From the cell containing the given text, extract its center point as (x, y) coordinate. 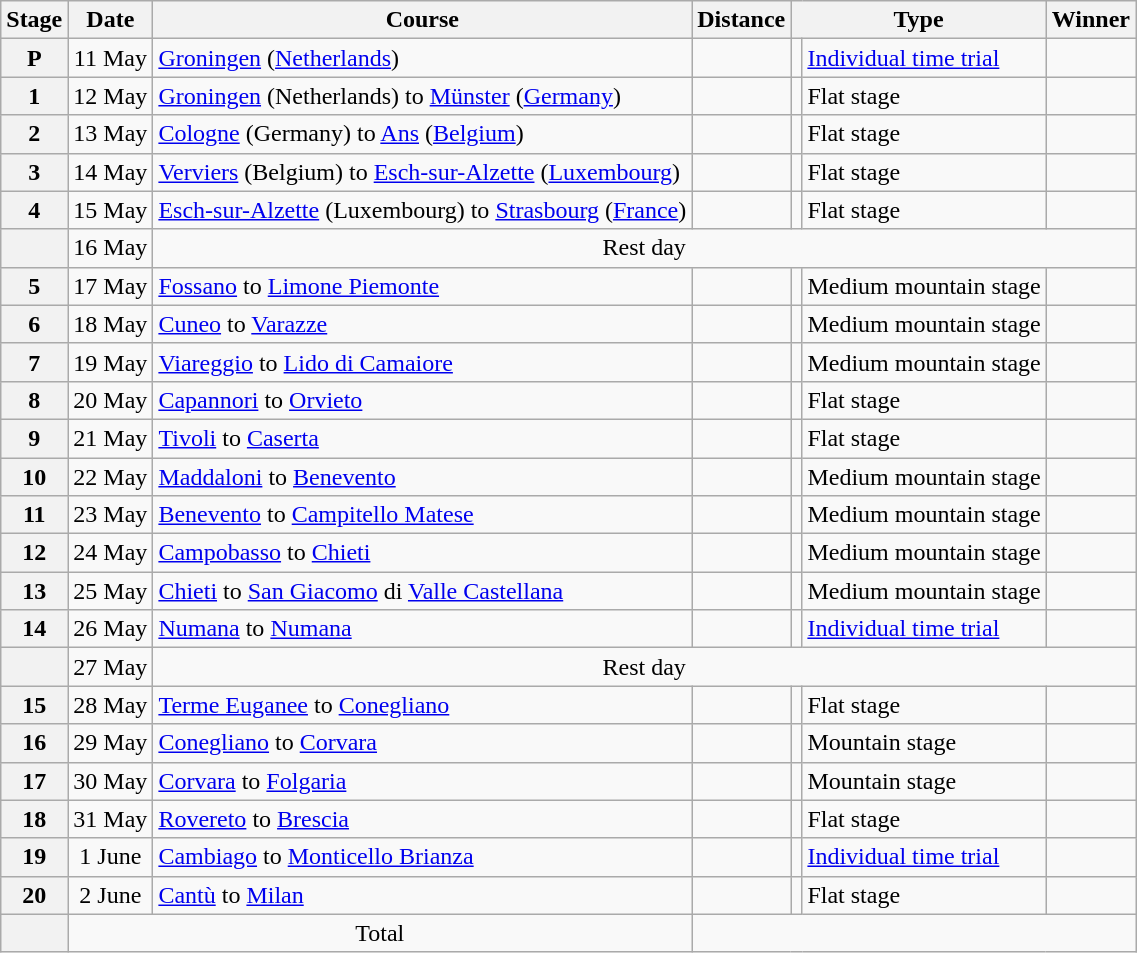
15 May (110, 210)
Chieti to San Giacomo di Valle Castellana (422, 591)
Tivoli to Caserta (422, 438)
Viareggio to Lido di Camaiore (422, 362)
Terme Euganee to Conegliano (422, 705)
29 May (110, 743)
P (34, 58)
Capannori to Orvieto (422, 400)
20 May (110, 400)
3 (34, 172)
Date (110, 20)
22 May (110, 477)
25 May (110, 591)
2 (34, 134)
19 (34, 857)
14 May (110, 172)
Groningen (Netherlands) to Münster (Germany) (422, 96)
27 May (110, 667)
11 May (110, 58)
13 May (110, 134)
15 (34, 705)
24 May (110, 553)
Cuneo to Varazze (422, 324)
Type (918, 20)
12 May (110, 96)
Rovereto to Brescia (422, 819)
26 May (110, 629)
6 (34, 324)
Maddaloni to Benevento (422, 477)
Fossano to Limone Piemonte (422, 286)
31 May (110, 819)
2 June (110, 895)
Cantù to Milan (422, 895)
Winner (1090, 20)
5 (34, 286)
Total (380, 933)
Corvara to Folgaria (422, 781)
30 May (110, 781)
16 May (110, 248)
Cambiago to Monticello Brianza (422, 857)
Esch-sur-Alzette (Luxembourg) to Strasbourg (France) (422, 210)
18 May (110, 324)
1 June (110, 857)
Cologne (Germany) to Ans (Belgium) (422, 134)
Benevento to Campitello Matese (422, 515)
17 (34, 781)
Distance (742, 20)
17 May (110, 286)
13 (34, 591)
14 (34, 629)
Numana to Numana (422, 629)
9 (34, 438)
Verviers (Belgium) to Esch-sur-Alzette (Luxembourg) (422, 172)
23 May (110, 515)
Conegliano to Corvara (422, 743)
7 (34, 362)
19 May (110, 362)
Stage (34, 20)
1 (34, 96)
16 (34, 743)
Groningen (Netherlands) (422, 58)
21 May (110, 438)
10 (34, 477)
8 (34, 400)
4 (34, 210)
28 May (110, 705)
12 (34, 553)
11 (34, 515)
Course (422, 20)
Campobasso to Chieti (422, 553)
18 (34, 819)
20 (34, 895)
